Extract the (X, Y) coordinate from the center of the cell holding the provided text.  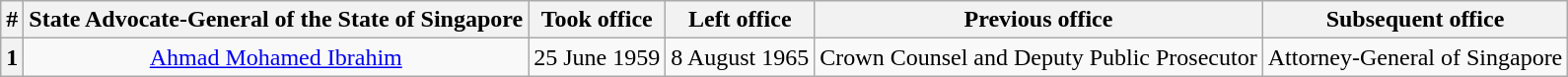
State Advocate-General of the State of Singapore (276, 20)
25 June 1959 (598, 57)
Ahmad Mohamed Ibrahim (276, 57)
Took office (598, 20)
Attorney-General of Singapore (1415, 57)
Previous office (1038, 20)
# (12, 20)
Subsequent office (1415, 20)
Crown Counsel and Deputy Public Prosecutor (1038, 57)
8 August 1965 (740, 57)
Left office (740, 20)
1 (12, 57)
